Determine the [X, Y] coordinate at the center of the cell enclosing the given text.  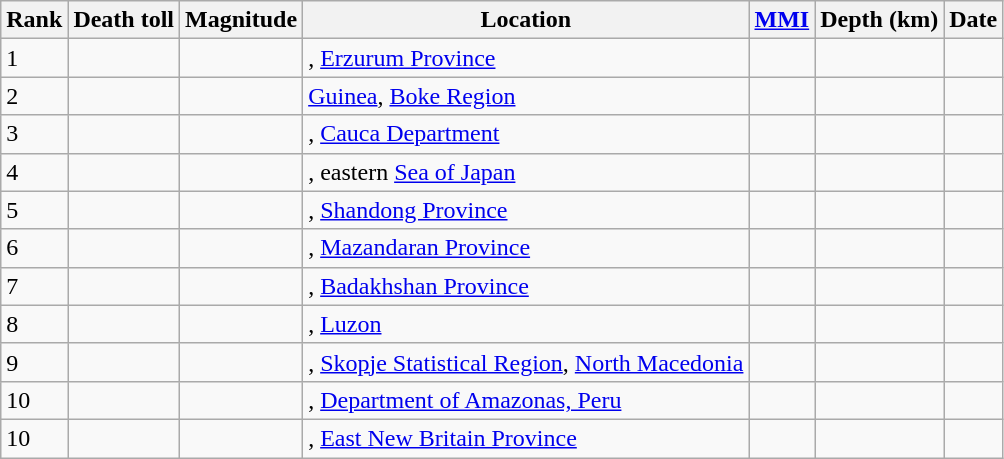
7 [34, 286]
Depth (km) [880, 20]
Rank [34, 20]
, Luzon [526, 324]
6 [34, 248]
, Badakhshan Province [526, 286]
5 [34, 210]
Guinea, Boke Region [526, 96]
1 [34, 58]
, eastern Sea of Japan [526, 172]
, Cauca Department [526, 134]
Magnitude [242, 20]
, Shandong Province [526, 210]
, Skopje Statistical Region, North Macedonia [526, 362]
Location [526, 20]
3 [34, 134]
, Mazandaran Province [526, 248]
8 [34, 324]
, Department of Amazonas, Peru [526, 400]
Date [974, 20]
Death toll [124, 20]
MMI [782, 20]
9 [34, 362]
4 [34, 172]
, Erzurum Province [526, 58]
, East New Britain Province [526, 438]
2 [34, 96]
